Capture the cell that displays the provided text and extract its [X, Y] central coordinate. 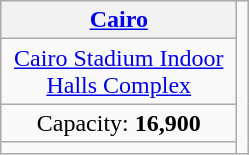
Capacity: 16,900 [119, 123]
Cairo [119, 20]
Cairo Stadium Indoor Halls Complex [119, 72]
